Provide the [X, Y] coordinate of the cell's center where the given text is located.  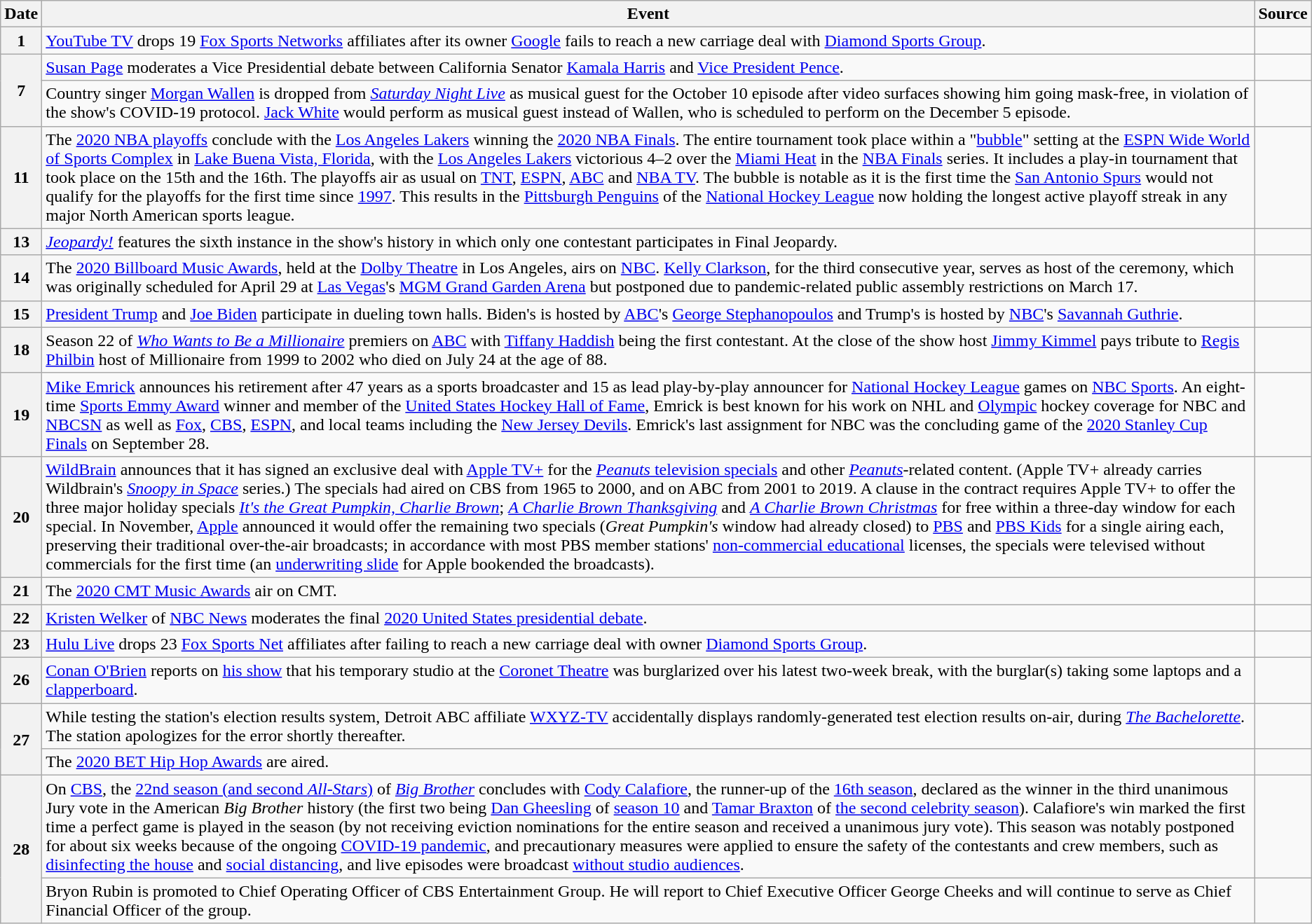
Date [21, 14]
The 2020 BET Hip Hop Awards are aired. [648, 762]
Source [1283, 14]
Kristen Welker of NBC News moderates the final 2020 United States presidential debate. [648, 617]
28 [21, 849]
14 [21, 277]
11 [21, 177]
Hulu Live drops 23 Fox Sports Net affiliates after failing to reach a new carriage deal with owner Diamond Sports Group. [648, 644]
Susan Page moderates a Vice Presidential debate between California Senator Kamala Harris and Vice President Pence. [648, 67]
15 [21, 314]
19 [21, 415]
21 [21, 591]
22 [21, 617]
The 2020 CMT Music Awards air on CMT. [648, 591]
YouTube TV drops 19 Fox Sports Networks affiliates after its owner Google fails to reach a new carriage deal with Diamond Sports Group. [648, 41]
18 [21, 350]
13 [21, 242]
1 [21, 41]
Event [648, 14]
26 [21, 681]
27 [21, 740]
7 [21, 90]
23 [21, 644]
20 [21, 517]
Jeopardy! features the sixth instance in the show's history in which only one contestant participates in Final Jeopardy. [648, 242]
